Locate the cell with the specified text and output its (X, Y) center coordinate. 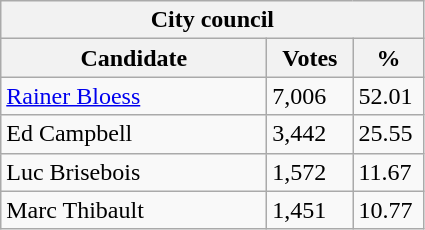
7,006 (310, 96)
Marc Thibault (134, 210)
10.77 (388, 210)
1,572 (310, 172)
25.55 (388, 134)
Ed Campbell (134, 134)
11.67 (388, 172)
Luc Brisebois (134, 172)
City council (212, 20)
Rainer Bloess (134, 96)
3,442 (310, 134)
Candidate (134, 58)
1,451 (310, 210)
Votes (310, 58)
52.01 (388, 96)
% (388, 58)
